Scan for the cell matching the given text and deliver its (x, y) coordinate at center. 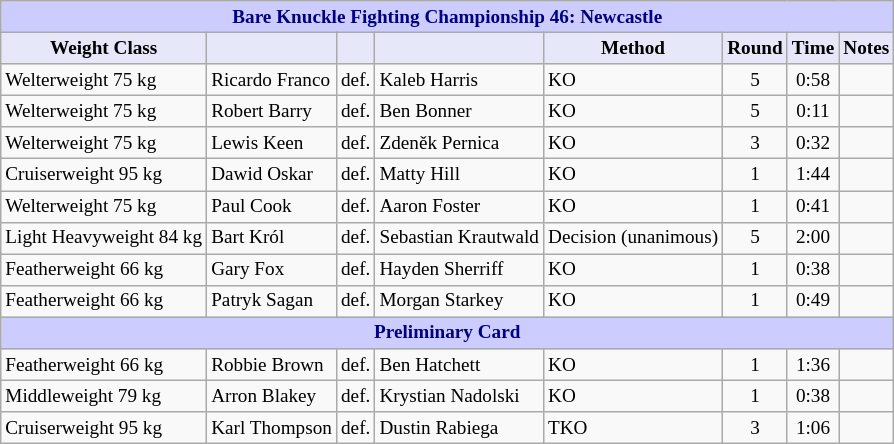
Karl Thompson (272, 428)
Light Heavyweight 84 kg (104, 238)
Matty Hill (460, 175)
Weight Class (104, 48)
Arron Blakey (272, 396)
Bare Knuckle Fighting Championship 46: Newcastle (448, 17)
Notes (866, 48)
Dawid Oskar (272, 175)
Middleweight 79 kg (104, 396)
Bart Król (272, 238)
Zdeněk Pernica (460, 143)
1:36 (812, 365)
Kaleb Harris (460, 80)
Patryk Sagan (272, 301)
Dustin Rabiega (460, 428)
Sebastian Krautwald (460, 238)
Preliminary Card (448, 333)
0:58 (812, 80)
Ben Bonner (460, 111)
TKO (632, 428)
Morgan Starkey (460, 301)
0:11 (812, 111)
Aaron Foster (460, 206)
Method (632, 48)
Hayden Sherriff (460, 270)
Gary Fox (272, 270)
1:44 (812, 175)
Krystian Nadolski (460, 396)
Robert Barry (272, 111)
1:06 (812, 428)
Decision (unanimous) (632, 238)
Ben Hatchett (460, 365)
0:49 (812, 301)
Round (756, 48)
Lewis Keen (272, 143)
0:41 (812, 206)
Robbie Brown (272, 365)
2:00 (812, 238)
Paul Cook (272, 206)
0:32 (812, 143)
Ricardo Franco (272, 80)
Time (812, 48)
